Pinpoint the cell where the given text exists, returning its [X, Y] midpoint coordinate. 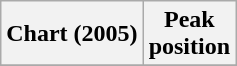
Chart (2005) [72, 34]
Peakposition [189, 34]
